Return the (x, y) coordinate for the center point of the cell that contains the specified text.  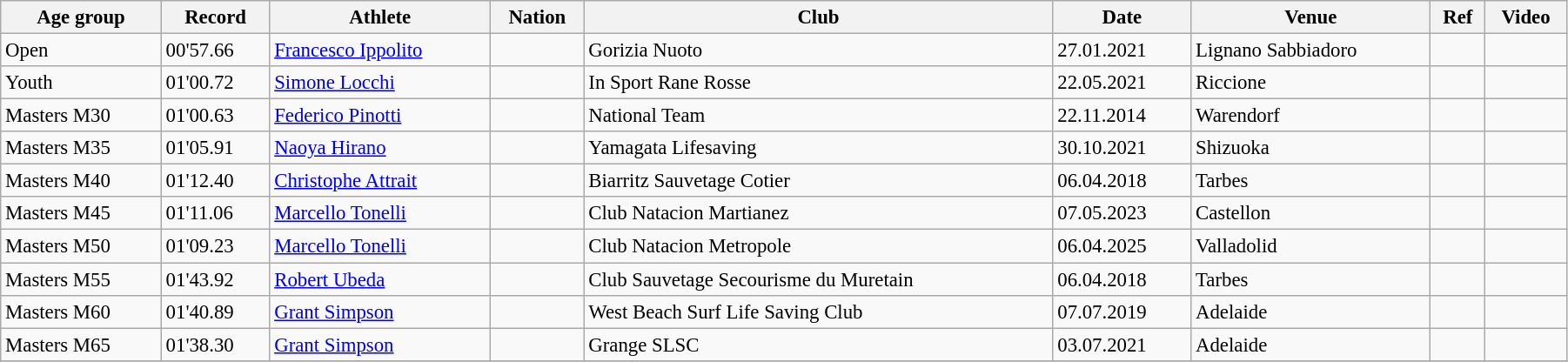
National Team (818, 116)
Grange SLSC (818, 345)
01'38.30 (216, 345)
Lignano Sabbiadoro (1310, 50)
In Sport Rane Rosse (818, 83)
Robert Ubeda (380, 279)
Athlete (380, 17)
Masters M60 (82, 312)
07.07.2019 (1122, 312)
Christophe Attrait (380, 181)
03.07.2021 (1122, 345)
Youth (82, 83)
01'40.89 (216, 312)
Date (1122, 17)
01'00.63 (216, 116)
27.01.2021 (1122, 50)
Club Natacion Martianez (818, 213)
Open (82, 50)
Masters M40 (82, 181)
Club Natacion Metropole (818, 246)
Video (1526, 17)
Nation (538, 17)
Masters M30 (82, 116)
00'57.66 (216, 50)
Biarritz Sauvetage Cotier (818, 181)
01'05.91 (216, 148)
Masters M65 (82, 345)
Club (818, 17)
Masters M35 (82, 148)
07.05.2023 (1122, 213)
Warendorf (1310, 116)
Masters M55 (82, 279)
Shizuoka (1310, 148)
Venue (1310, 17)
Masters M45 (82, 213)
Record (216, 17)
01'09.23 (216, 246)
Federico Pinotti (380, 116)
Valladolid (1310, 246)
06.04.2025 (1122, 246)
Yamagata Lifesaving (818, 148)
Castellon (1310, 213)
Naoya Hirano (380, 148)
Masters M50 (82, 246)
West Beach Surf Life Saving Club (818, 312)
01'00.72 (216, 83)
01'12.40 (216, 181)
Age group (82, 17)
01'11.06 (216, 213)
Gorizia Nuoto (818, 50)
30.10.2021 (1122, 148)
Francesco Ippolito (380, 50)
01'43.92 (216, 279)
22.05.2021 (1122, 83)
Riccione (1310, 83)
Simone Locchi (380, 83)
Ref (1458, 17)
Club Sauvetage Secourisme du Muretain (818, 279)
22.11.2014 (1122, 116)
